Detect which cell encompasses the target text, then output its (x, y) center coordinate. 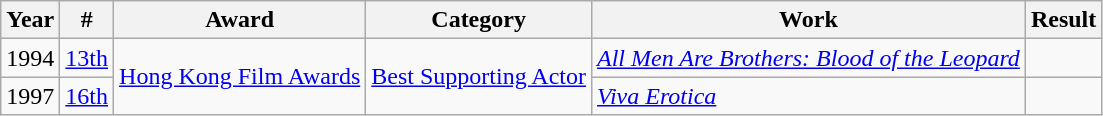
Category (479, 20)
Best Supporting Actor (479, 77)
Year (30, 20)
Result (1063, 20)
Work (808, 20)
Hong Kong Film Awards (240, 77)
1997 (30, 96)
Viva Erotica (808, 96)
1994 (30, 58)
Award (240, 20)
# (87, 20)
All Men Are Brothers: Blood of the Leopard (808, 58)
13th (87, 58)
16th (87, 96)
